Provide the [x, y] coordinate of the cell's center where the given text is located.  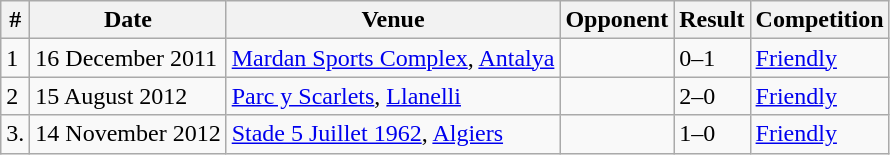
Result [712, 20]
3. [16, 134]
0–1 [712, 58]
15 August 2012 [128, 96]
Venue [393, 20]
# [16, 20]
16 December 2011 [128, 58]
2–0 [712, 96]
Opponent [617, 20]
1–0 [712, 134]
Date [128, 20]
Competition [820, 20]
14 November 2012 [128, 134]
2 [16, 96]
Mardan Sports Complex, Antalya [393, 58]
1 [16, 58]
Parc y Scarlets, Llanelli [393, 96]
Stade 5 Juillet 1962, Algiers [393, 134]
